Return (x, y) of the center of cell containing provided text 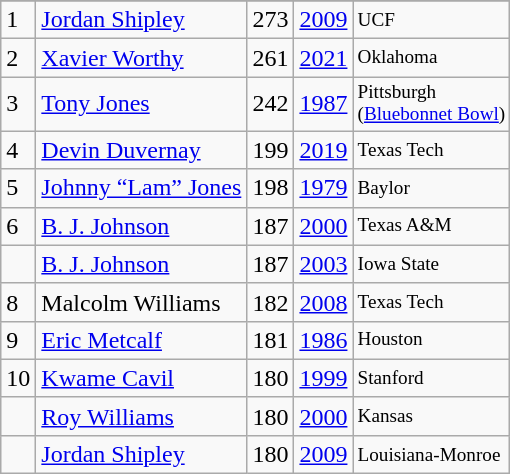
2003 (324, 264)
Malcolm Williams (142, 302)
181 (270, 340)
Roy Williams (142, 416)
2021 (324, 58)
Houston (432, 340)
Iowa State (432, 264)
8 (18, 302)
242 (270, 104)
Tony Jones (142, 104)
6 (18, 226)
Louisiana-Monroe (432, 455)
Kwame Cavil (142, 378)
1979 (324, 188)
2019 (324, 150)
UCF (432, 20)
Xavier Worthy (142, 58)
1 (18, 20)
10 (18, 378)
1987 (324, 104)
Oklahoma (432, 58)
1986 (324, 340)
2 (18, 58)
Eric Metcalf (142, 340)
182 (270, 302)
Baylor (432, 188)
4 (18, 150)
Johnny “Lam” Jones (142, 188)
3 (18, 104)
Pittsburgh(Bluebonnet Bowl) (432, 104)
9 (18, 340)
5 (18, 188)
Stanford (432, 378)
Devin Duvernay (142, 150)
273 (270, 20)
1999 (324, 378)
2008 (324, 302)
198 (270, 188)
261 (270, 58)
Texas A&M (432, 226)
199 (270, 150)
Kansas (432, 416)
